Pinpoint the cell where the given text exists, returning its (X, Y) midpoint coordinate. 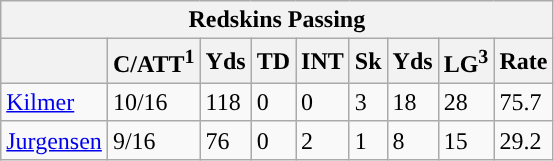
8 (412, 140)
Rate (524, 62)
118 (226, 102)
3 (368, 102)
INT (323, 62)
1 (368, 140)
15 (466, 140)
10/16 (154, 102)
29.2 (524, 140)
Kilmer (54, 102)
18 (412, 102)
LG3 (466, 62)
Redskins Passing (277, 20)
2 (323, 140)
28 (466, 102)
C/ATT1 (154, 62)
Sk (368, 62)
76 (226, 140)
TD (273, 62)
9/16 (154, 140)
Jurgensen (54, 140)
75.7 (524, 102)
